Scan for the cell matching the given text and deliver its [x, y] coordinate at center. 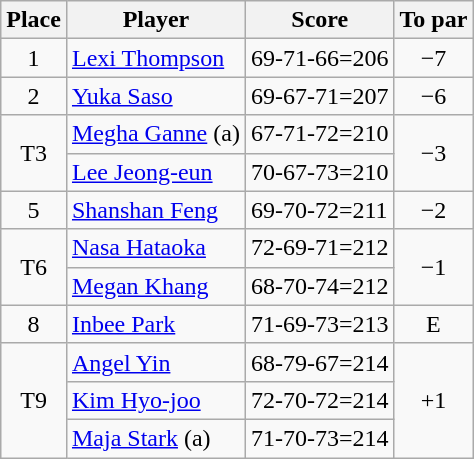
−3 [434, 153]
Score [320, 20]
To par [434, 20]
69-71-66=206 [320, 58]
Maja Stark (a) [156, 438]
5 [34, 210]
Nasa Hataoka [156, 248]
72-70-72=214 [320, 400]
T3 [34, 153]
71-69-73=213 [320, 324]
Place [34, 20]
67-71-72=210 [320, 134]
Angel Yin [156, 362]
Yuka Saso [156, 96]
−7 [434, 58]
68-70-74=212 [320, 286]
Inbee Park [156, 324]
69-67-71=207 [320, 96]
−6 [434, 96]
Lee Jeong-eun [156, 172]
−1 [434, 267]
71-70-73=214 [320, 438]
69-70-72=211 [320, 210]
Player [156, 20]
T6 [34, 267]
T9 [34, 400]
Lexi Thompson [156, 58]
Megha Ganne (a) [156, 134]
E [434, 324]
8 [34, 324]
68-79-67=214 [320, 362]
72-69-71=212 [320, 248]
Kim Hyo-joo [156, 400]
70-67-73=210 [320, 172]
2 [34, 96]
−2 [434, 210]
1 [34, 58]
+1 [434, 400]
Megan Khang [156, 286]
Shanshan Feng [156, 210]
